Capture the cell that displays the provided text and extract its [x, y] central coordinate. 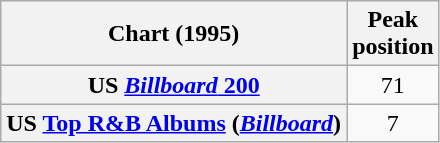
71 [393, 85]
US Top R&B Albums (Billboard) [174, 123]
Peak position [393, 34]
US Billboard 200 [174, 85]
Chart (1995) [174, 34]
7 [393, 123]
